Find where the given text appears and provide that cell's center as [X, Y] coordinate. 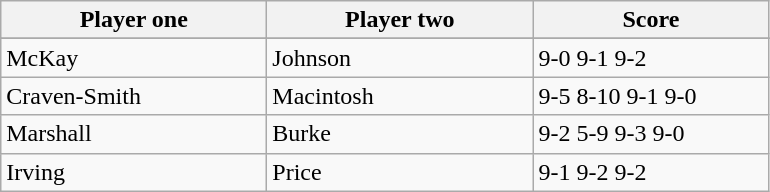
9-1 9-2 9-2 [651, 172]
Macintosh [400, 96]
9-2 5-9 9-3 9-0 [651, 134]
Player one [134, 20]
Craven-Smith [134, 96]
Irving [134, 172]
McKay [134, 58]
Burke [400, 134]
Score [651, 20]
Price [400, 172]
Johnson [400, 58]
Player two [400, 20]
9-5 8-10 9-1 9-0 [651, 96]
9-0 9-1 9-2 [651, 58]
Marshall [134, 134]
